Scan for the cell matching the given text and deliver its (x, y) coordinate at center. 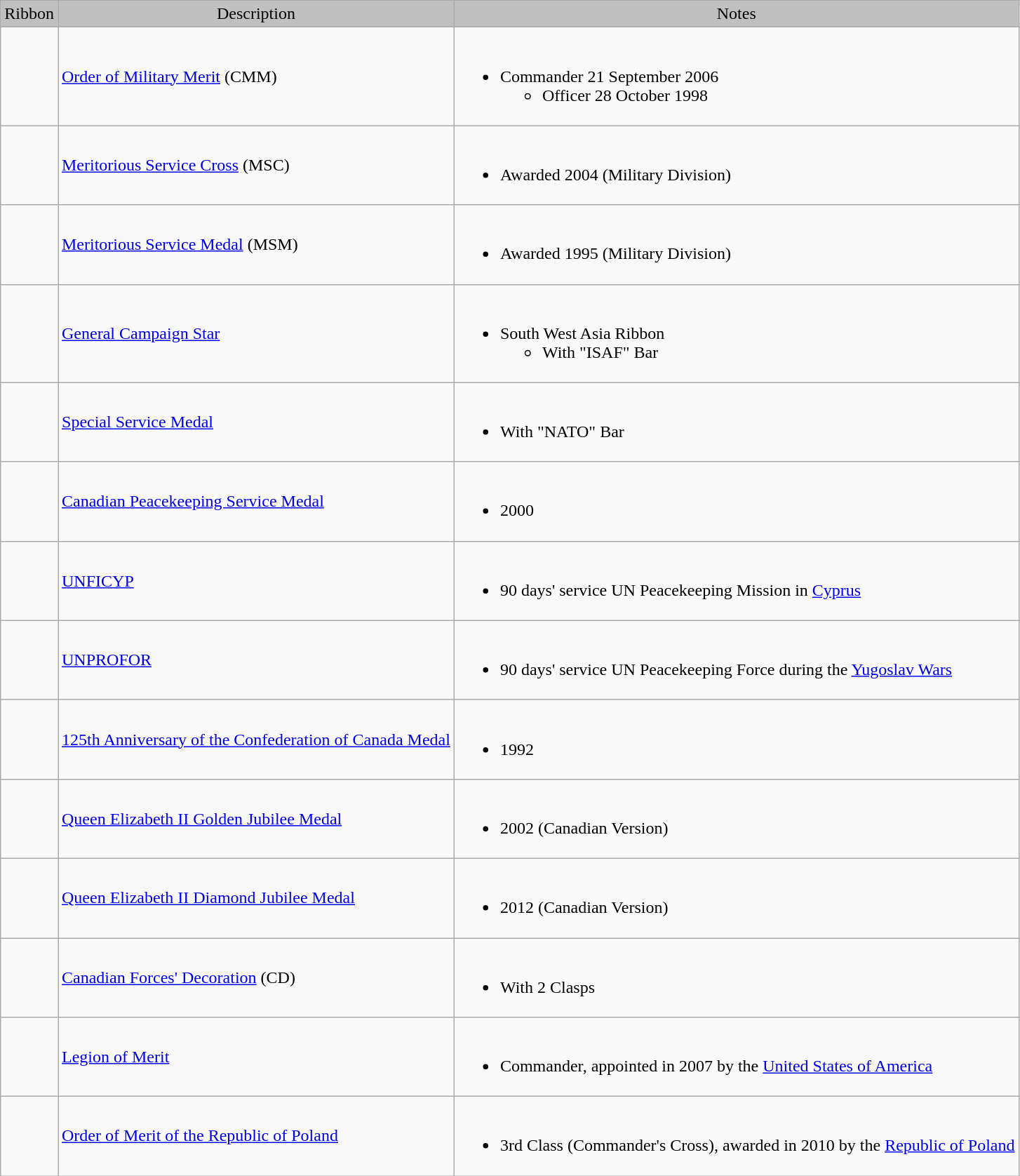
Order of Merit of the Republic of Poland (255, 1137)
Description (255, 14)
2002 (Canadian Version) (737, 818)
Legion of Merit (255, 1057)
125th Anniversary of the Confederation of Canada Medal (255, 740)
2012 (Canadian Version) (737, 898)
3rd Class (Commander's Cross), awarded in 2010 by the Republic of Poland (737, 1137)
Canadian Forces' Decoration (CD) (255, 977)
Queen Elizabeth II Golden Jubilee Medal (255, 818)
Awarded 1995 (Military Division) (737, 244)
General Campaign Star (255, 333)
With "NATO" Bar (737, 422)
Queen Elizabeth II Diamond Jubilee Medal (255, 898)
Canadian Peacekeeping Service Medal (255, 501)
1992 (737, 740)
Order of Military Merit (CMM) (255, 76)
With 2 Clasps (737, 977)
Meritorious Service Cross (MSC) (255, 166)
Meritorious Service Medal (MSM) (255, 244)
UNFICYP (255, 581)
Commander, appointed in 2007 by the United States of America (737, 1057)
Awarded 2004 (Military Division) (737, 166)
Notes (737, 14)
Commander 21 September 2006Officer 28 October 1998 (737, 76)
Special Service Medal (255, 422)
Ribbon (29, 14)
90 days' service UN Peacekeeping Force during the Yugoslav Wars (737, 660)
90 days' service UN Peacekeeping Mission in Cyprus (737, 581)
UNPROFOR (255, 660)
South West Asia RibbonWith "ISAF" Bar (737, 333)
2000 (737, 501)
